Identify which cell holds the provided text, then report its [x, y] central coordinate. 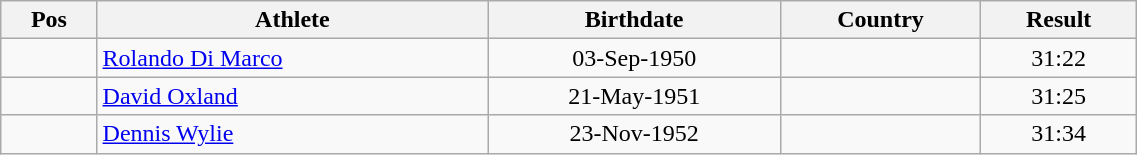
Birthdate [634, 20]
Dennis Wylie [292, 134]
Country [881, 20]
31:25 [1058, 96]
Result [1058, 20]
Pos [49, 20]
Rolando Di Marco [292, 58]
31:34 [1058, 134]
31:22 [1058, 58]
23-Nov-1952 [634, 134]
21-May-1951 [634, 96]
Athlete [292, 20]
David Oxland [292, 96]
03-Sep-1950 [634, 58]
